Extract the [x, y] coordinate from the center of the cell holding the provided text.  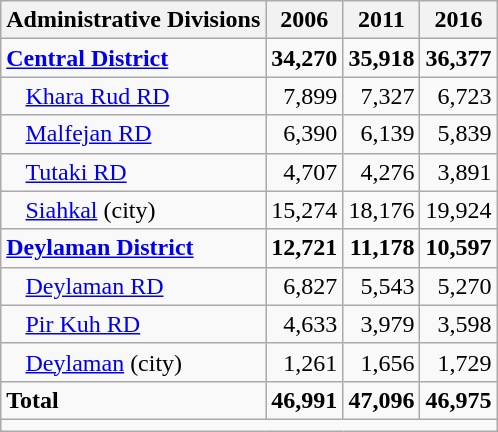
Deylaman RD [134, 286]
Tutaki RD [134, 172]
4,633 [304, 324]
47,096 [382, 400]
6,827 [304, 286]
15,274 [304, 210]
7,327 [382, 96]
10,597 [458, 248]
6,139 [382, 134]
11,178 [382, 248]
Malfejan RD [134, 134]
36,377 [458, 58]
Deylaman District [134, 248]
35,918 [382, 58]
3,891 [458, 172]
4,276 [382, 172]
46,991 [304, 400]
19,924 [458, 210]
1,656 [382, 362]
1,729 [458, 362]
Pir Kuh RD [134, 324]
3,598 [458, 324]
34,270 [304, 58]
Siahkal (city) [134, 210]
6,390 [304, 134]
5,839 [458, 134]
Total [134, 400]
4,707 [304, 172]
5,543 [382, 286]
Central District [134, 58]
2011 [382, 20]
7,899 [304, 96]
6,723 [458, 96]
2006 [304, 20]
18,176 [382, 210]
46,975 [458, 400]
5,270 [458, 286]
2016 [458, 20]
Administrative Divisions [134, 20]
1,261 [304, 362]
12,721 [304, 248]
3,979 [382, 324]
Deylaman (city) [134, 362]
Khara Rud RD [134, 96]
